Capture the cell that displays the provided text and extract its (X, Y) central coordinate. 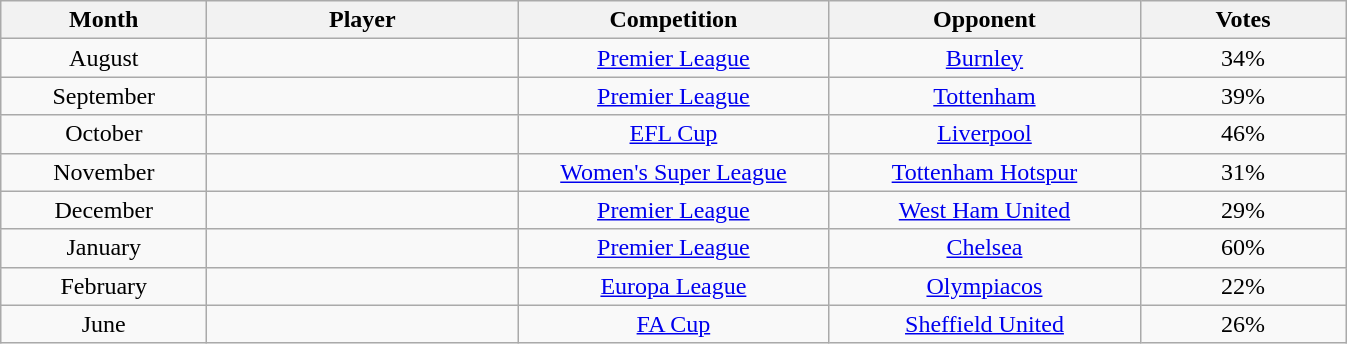
December (104, 210)
46% (1243, 134)
June (104, 324)
60% (1243, 248)
January (104, 248)
Chelsea (984, 248)
Women's Super League (674, 172)
29% (1243, 210)
West Ham United (984, 210)
September (104, 96)
Europa League (674, 286)
Tottenham Hotspur (984, 172)
39% (1243, 96)
Liverpool (984, 134)
Burnley (984, 58)
34% (1243, 58)
22% (1243, 286)
31% (1243, 172)
Opponent (984, 20)
26% (1243, 324)
Tottenham (984, 96)
Votes (1243, 20)
Month (104, 20)
August (104, 58)
Sheffield United (984, 324)
October (104, 134)
EFL Cup (674, 134)
Olympiacos (984, 286)
February (104, 286)
November (104, 172)
FA Cup (674, 324)
Player (362, 20)
Competition (674, 20)
